Determine the [x, y] coordinate at the center of the cell enclosing the given text.  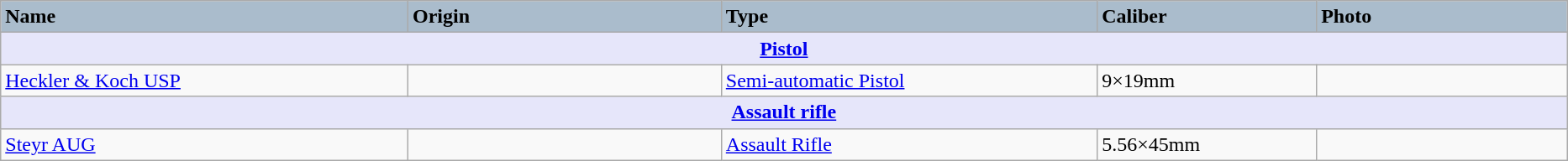
Semi-automatic Pistol [909, 80]
Type [909, 17]
Photo [1442, 17]
Heckler & Koch USP [205, 80]
Assault rifle [784, 112]
Steyr AUG [205, 144]
Origin [565, 17]
5.56×45mm [1207, 144]
9×19mm [1207, 80]
Name [205, 17]
Caliber [1207, 17]
Assault Rifle [909, 144]
Pistol [784, 49]
